Provide the (x, y) coordinate of the cell's center where the given text is located.  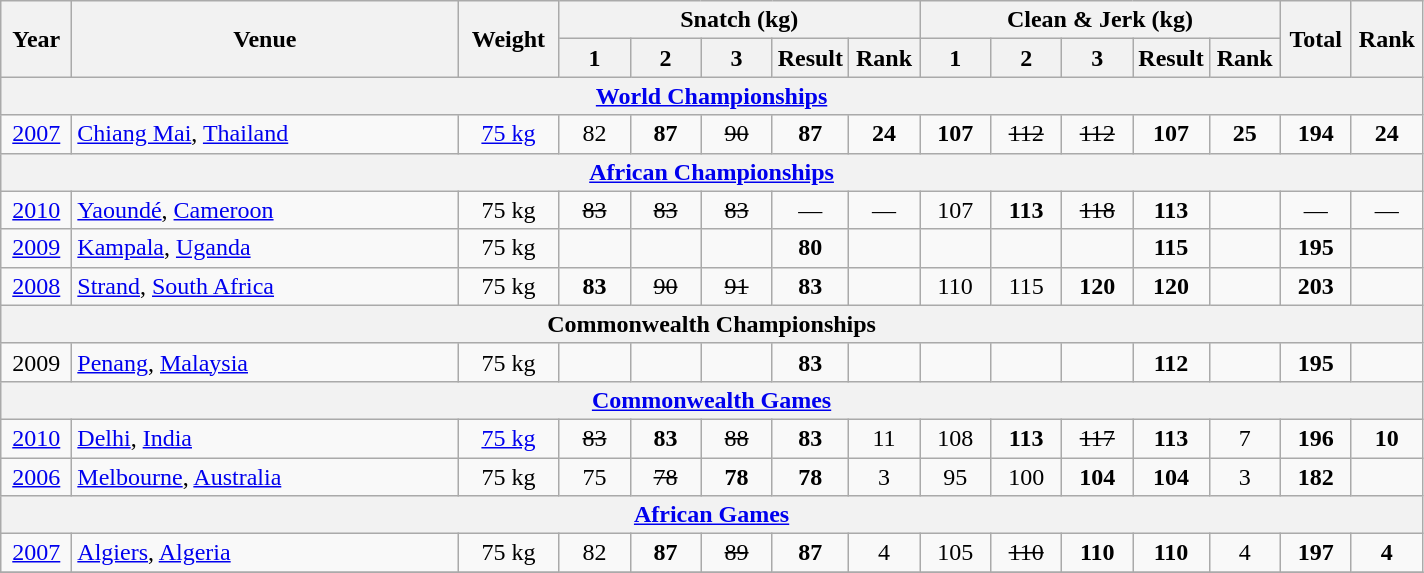
203 (1316, 286)
194 (1316, 134)
Venue (265, 39)
Delhi, India (265, 438)
196 (1316, 438)
Clean & Jerk (kg) (1100, 20)
Algiers, Algeria (265, 553)
African Games (712, 515)
Year (36, 39)
11 (884, 438)
100 (1026, 477)
25 (1244, 134)
Commonwealth Championships (712, 324)
Kampala, Uganda (265, 248)
182 (1316, 477)
197 (1316, 553)
75 (594, 477)
2006 (36, 477)
Strand, South Africa (265, 286)
105 (956, 553)
108 (956, 438)
World Championships (712, 96)
91 (736, 286)
Chiang Mai, Thailand (265, 134)
88 (736, 438)
80 (810, 248)
Melbourne, Australia (265, 477)
African Championships (712, 172)
117 (1098, 438)
Commonwealth Games (712, 400)
Yaoundé, Cameroon (265, 210)
7 (1244, 438)
89 (736, 553)
Snatch (kg) (740, 20)
10 (1386, 438)
118 (1098, 210)
Weight (508, 39)
2008 (36, 286)
Penang, Malaysia (265, 362)
Total (1316, 39)
95 (956, 477)
